Extract the [x, y] coordinate from the center of the cell holding the provided text.  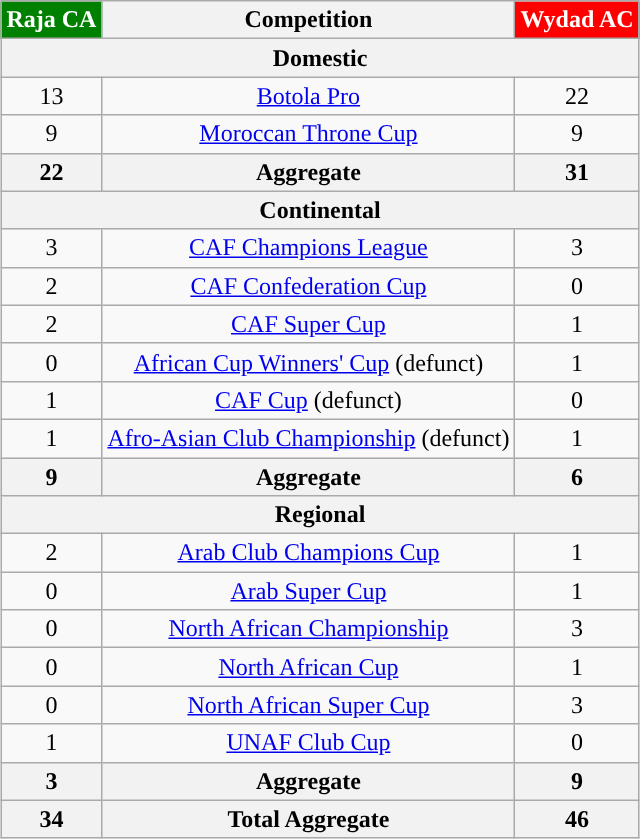
UNAF Club Cup [308, 743]
CAF Champions League [308, 248]
Competition [308, 20]
North African Super Cup [308, 705]
CAF Cup (defunct) [308, 400]
Raja CA [52, 20]
Continental [320, 210]
Botola Pro [308, 96]
31 [577, 172]
34 [52, 819]
Domestic [320, 58]
Afro-Asian Club Championship (defunct) [308, 438]
Moroccan Throne Cup [308, 134]
CAF Super Cup [308, 324]
North African Championship [308, 629]
13 [52, 96]
North African Cup [308, 667]
6 [577, 477]
Arab Super Cup [308, 591]
Wydad AC [577, 20]
Total Aggregate [308, 819]
Regional [320, 515]
46 [577, 819]
African Cup Winners' Cup (defunct) [308, 362]
Arab Club Champions Cup [308, 553]
CAF Confederation Cup [308, 286]
